Return the (x, y) coordinate for the center point of the cell that contains the specified text.  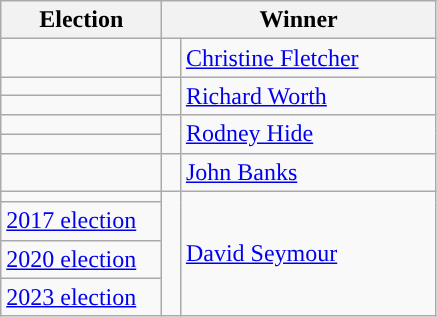
2017 election (82, 221)
Christine Fletcher (308, 58)
2023 election (82, 297)
Winner (299, 20)
Richard Worth (308, 96)
Election (82, 20)
2020 election (82, 259)
John Banks (308, 172)
David Seymour (308, 254)
Rodney Hide (308, 134)
